Scan for the cell matching the given text and deliver its [x, y] coordinate at center. 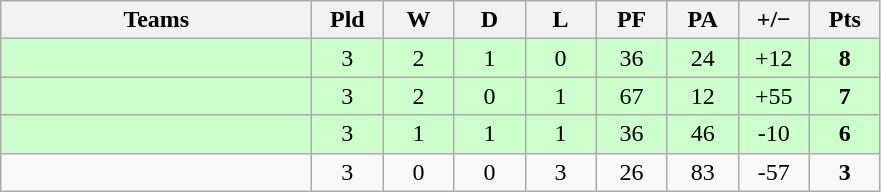
-57 [774, 172]
W [418, 20]
+/− [774, 20]
D [490, 20]
Pld [348, 20]
-10 [774, 134]
PA [702, 20]
+55 [774, 96]
83 [702, 172]
8 [844, 58]
12 [702, 96]
L [560, 20]
24 [702, 58]
Pts [844, 20]
26 [632, 172]
PF [632, 20]
Teams [156, 20]
6 [844, 134]
67 [632, 96]
7 [844, 96]
+12 [774, 58]
46 [702, 134]
